Detect which cell encompasses the target text, then output its (x, y) center coordinate. 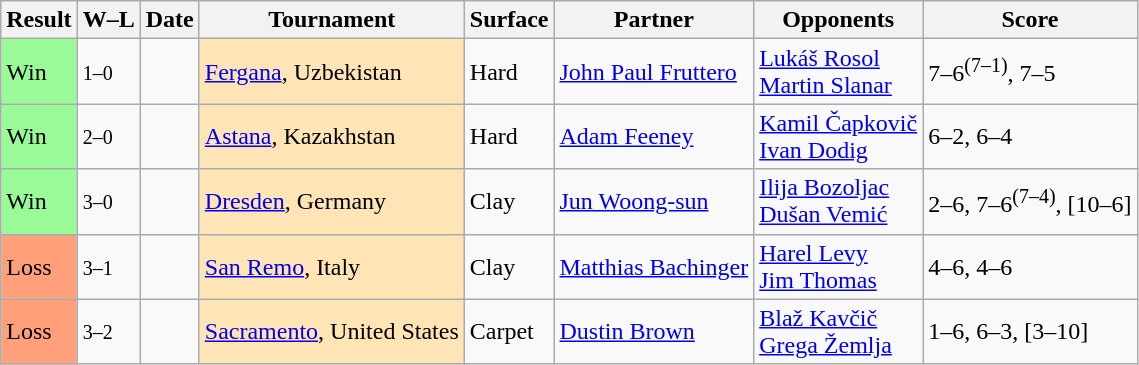
Carpet (509, 332)
Date (170, 20)
Partner (654, 20)
Sacramento, United States (332, 332)
Result (39, 20)
Dustin Brown (654, 332)
W–L (108, 20)
Kamil Čapkovič Ivan Dodig (838, 136)
4–6, 4–6 (1030, 266)
Opponents (838, 20)
Astana, Kazakhstan (332, 136)
Surface (509, 20)
3–0 (108, 202)
Ilija Bozoljac Dušan Vemić (838, 202)
6–2, 6–4 (1030, 136)
John Paul Fruttero (654, 72)
2–0 (108, 136)
Fergana, Uzbekistan (332, 72)
3–1 (108, 266)
3–2 (108, 332)
Score (1030, 20)
Blaž Kavčič Grega Žemlja (838, 332)
Jun Woong-sun (654, 202)
7–6(7–1), 7–5 (1030, 72)
Adam Feeney (654, 136)
Matthias Bachinger (654, 266)
San Remo, Italy (332, 266)
Lukáš Rosol Martin Slanar (838, 72)
Harel Levy Jim Thomas (838, 266)
1–0 (108, 72)
1–6, 6–3, [3–10] (1030, 332)
Tournament (332, 20)
Dresden, Germany (332, 202)
2–6, 7–6(7–4), [10–6] (1030, 202)
